Detect which cell encompasses the target text, then output its [x, y] center coordinate. 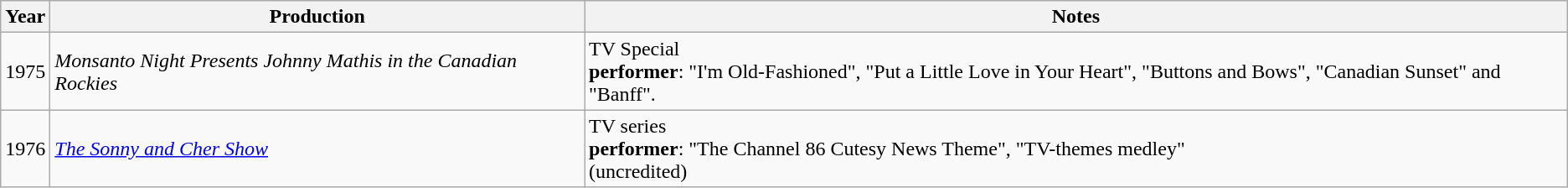
Year [25, 17]
1975 [25, 71]
Notes [1076, 17]
1976 [25, 149]
TV Specialperformer: "I'm Old-Fashioned", "Put a Little Love in Your Heart", "Buttons and Bows", "Canadian Sunset" and "Banff". [1076, 71]
Production [317, 17]
Monsanto Night Presents Johnny Mathis in the Canadian Rockies [317, 71]
TV seriesperformer: "The Channel 86 Cutesy News Theme", "TV-themes medley"(uncredited) [1076, 149]
The Sonny and Cher Show [317, 149]
